Determine the (x, y) coordinate at the center of the cell enclosing the given text.  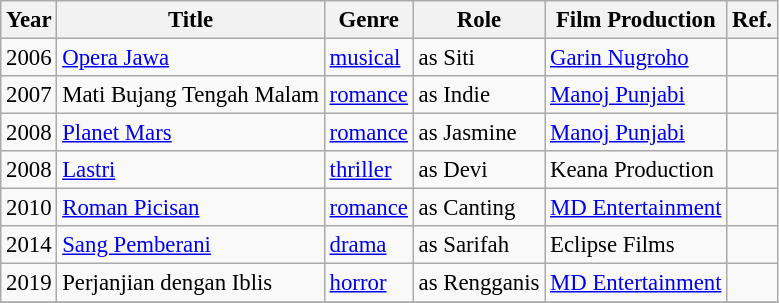
Eclipse Films (636, 245)
Roman Picisan (190, 208)
Perjanjian dengan Iblis (190, 283)
Planet Mars (190, 133)
thriller (368, 170)
Film Production (636, 20)
as Sarifah (478, 245)
as Rengganis (478, 283)
as Jasmine (478, 133)
Year (29, 20)
drama (368, 245)
as Canting (478, 208)
Role (478, 20)
2014 (29, 245)
musical (368, 58)
2006 (29, 58)
as Devi (478, 170)
Title (190, 20)
Keana Production (636, 170)
2010 (29, 208)
Genre (368, 20)
Garin Nugroho (636, 58)
Lastri (190, 170)
as Indie (478, 95)
Sang Pemberani (190, 245)
Opera Jawa (190, 58)
as Siti (478, 58)
Ref. (752, 20)
Mati Bujang Tengah Malam (190, 95)
horror (368, 283)
2019 (29, 283)
2007 (29, 95)
